For the text-containing cell, return its midpoint in (X, Y) coordinate format. 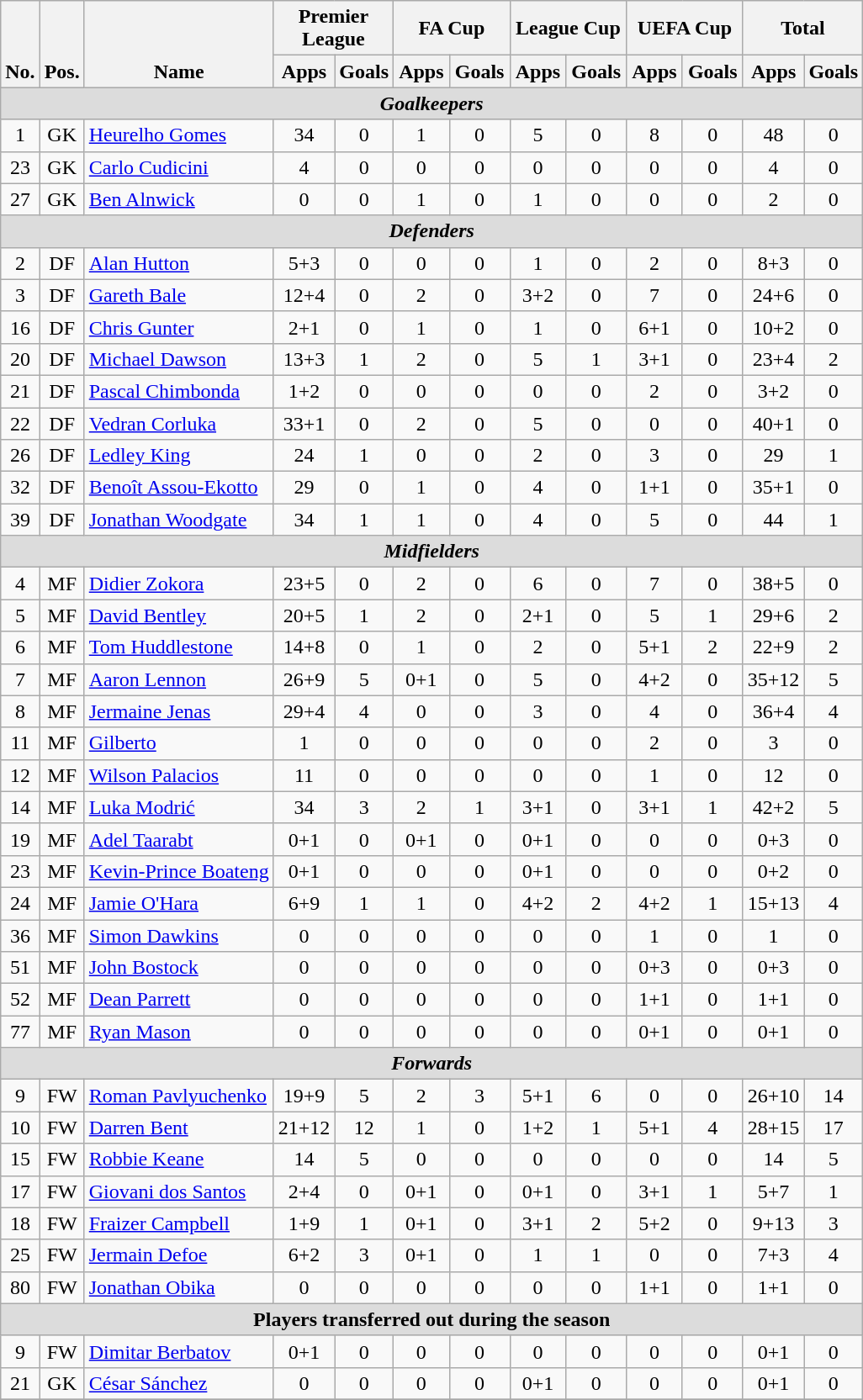
6+1 (654, 327)
52 (20, 1000)
Jonathan Woodgate (178, 520)
Kevin-Prince Boateng (178, 871)
Midfielders (432, 552)
UEFA Cup (685, 29)
35+1 (774, 488)
Tom Huddlestone (178, 647)
5+3 (304, 263)
Didier Zokora (178, 584)
14+8 (304, 647)
32 (20, 488)
Robbie Keane (178, 1160)
13+3 (304, 359)
36+4 (774, 711)
Ryan Mason (178, 1032)
7+3 (774, 1255)
15+13 (774, 903)
Defenders (432, 231)
FA Cup (453, 29)
2+4 (304, 1191)
10+2 (774, 327)
César Sánchez (178, 1383)
Name (178, 44)
21+12 (304, 1128)
16 (20, 327)
26 (20, 456)
Heurelho Gomes (178, 135)
23+5 (304, 584)
Chris Gunter (178, 327)
Players transferred out during the season (432, 1319)
Jermaine Jenas (178, 711)
Dean Parrett (178, 1000)
Fraizer Campbell (178, 1223)
Pos. (62, 44)
Giovani dos Santos (178, 1191)
35+12 (774, 679)
36 (20, 936)
David Bentley (178, 615)
Adel Taarabt (178, 839)
40+1 (774, 423)
Ben Alnwick (178, 199)
18 (20, 1223)
15 (20, 1160)
80 (20, 1287)
25 (20, 1255)
6+2 (304, 1255)
77 (20, 1032)
12+4 (304, 295)
51 (20, 968)
8+3 (774, 263)
20 (20, 359)
Aaron Lennon (178, 679)
33+1 (304, 423)
Gilberto (178, 743)
Jonathan Obika (178, 1287)
22 (20, 423)
24+6 (774, 295)
6+9 (304, 903)
No. (20, 44)
5+2 (654, 1223)
Roman Pavlyuchenko (178, 1096)
20+5 (304, 615)
38+5 (774, 584)
Luka Modrić (178, 807)
28+15 (774, 1128)
44 (774, 520)
Jamie O'Hara (178, 903)
5+7 (774, 1191)
10 (20, 1128)
Total (802, 29)
26+10 (774, 1096)
Dimitar Berbatov (178, 1351)
1+9 (304, 1223)
26+9 (304, 679)
Jermain Defoe (178, 1255)
Goalkeepers (432, 103)
42+2 (774, 807)
39 (20, 520)
League Cup (569, 29)
Ledley King (178, 456)
22+9 (774, 647)
19 (20, 839)
29+4 (304, 711)
0+2 (774, 871)
23+4 (774, 359)
Wilson Palacios (178, 775)
Benoît Assou-Ekotto (178, 488)
9+13 (774, 1223)
Carlo Cudicini (178, 167)
Gareth Bale (178, 295)
Forwards (432, 1064)
Vedran Corluka (178, 423)
Michael Dawson (178, 359)
Pascal Chimbonda (178, 391)
48 (774, 135)
29+6 (774, 615)
Alan Hutton (178, 263)
27 (20, 199)
19+9 (304, 1096)
Simon Dawkins (178, 936)
Darren Bent (178, 1128)
Premier League (333, 29)
John Bostock (178, 968)
